Locate the cell with the specified text and output its [x, y] center coordinate. 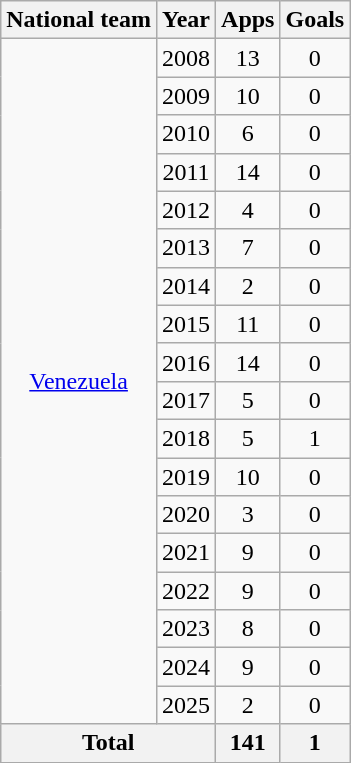
Total [108, 743]
11 [248, 324]
Year [186, 20]
Apps [248, 20]
2017 [186, 400]
13 [248, 58]
Venezuela [79, 382]
2025 [186, 705]
2024 [186, 667]
2021 [186, 553]
2012 [186, 210]
2019 [186, 477]
8 [248, 629]
2015 [186, 324]
National team [79, 20]
3 [248, 515]
4 [248, 210]
2013 [186, 248]
2009 [186, 96]
2022 [186, 591]
141 [248, 743]
2008 [186, 58]
2011 [186, 172]
2020 [186, 515]
2018 [186, 438]
2010 [186, 134]
6 [248, 134]
Goals [315, 20]
2023 [186, 629]
7 [248, 248]
2014 [186, 286]
2016 [186, 362]
